Scan for the cell matching the given text and deliver its (X, Y) coordinate at center. 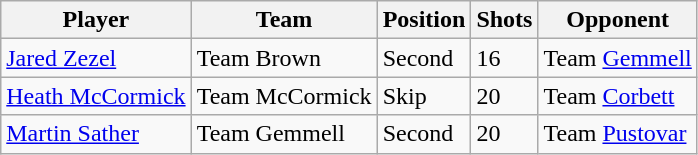
Team Brown (284, 58)
16 (504, 58)
Position (424, 20)
Team Pustovar (618, 134)
Heath McCormick (96, 96)
Martin Sather (96, 134)
Player (96, 20)
Opponent (618, 20)
Skip (424, 96)
Shots (504, 20)
Team Corbett (618, 96)
Team (284, 20)
Jared Zezel (96, 58)
Team McCormick (284, 96)
